Determine the [X, Y] coordinate at the center of the cell enclosing the given text.  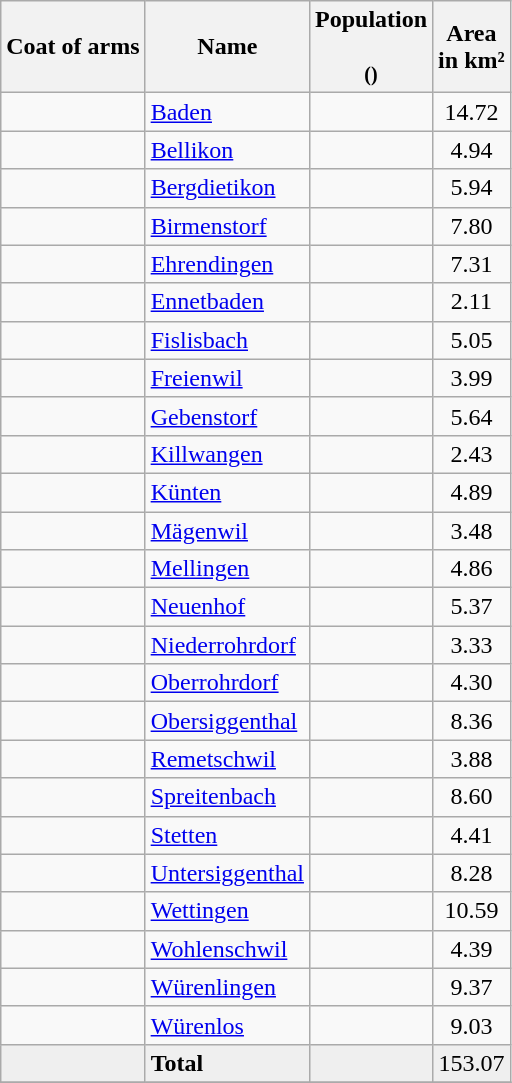
Wettingen [227, 911]
5.05 [472, 340]
Fislisbach [227, 340]
9.37 [472, 987]
3.99 [472, 378]
4.41 [472, 835]
Ennetbaden [227, 302]
Freienwil [227, 378]
3.48 [472, 531]
153.07 [472, 1063]
10.59 [472, 911]
Obersiggenthal [227, 721]
Neuenhof [227, 607]
Künten [227, 492]
3.33 [472, 645]
8.28 [472, 873]
4.89 [472, 492]
8.36 [472, 721]
Würenlingen [227, 987]
Population () [370, 47]
Niederrohrdorf [227, 645]
Untersiggenthal [227, 873]
9.03 [472, 1025]
4.86 [472, 569]
8.60 [472, 797]
Spreitenbach [227, 797]
5.37 [472, 607]
5.94 [472, 188]
Bellikon [227, 150]
5.64 [472, 416]
14.72 [472, 112]
Name [227, 47]
Stetten [227, 835]
Remetschwil [227, 759]
Total [227, 1063]
Gebenstorf [227, 416]
4.94 [472, 150]
2.43 [472, 454]
Oberrohrdorf [227, 683]
7.80 [472, 226]
3.88 [472, 759]
Baden [227, 112]
Area in km² [472, 47]
Würenlos [227, 1025]
Mägenwil [227, 531]
Ehrendingen [227, 264]
Bergdietikon [227, 188]
Birmenstorf [227, 226]
7.31 [472, 264]
2.11 [472, 302]
Killwangen [227, 454]
Wohlenschwil [227, 949]
Mellingen [227, 569]
4.30 [472, 683]
4.39 [472, 949]
Coat of arms [73, 47]
